Provide the [x, y] coordinate of the cell's center where the given text is located.  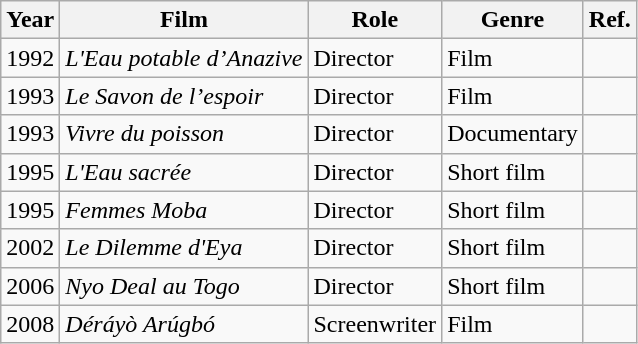
Ref. [610, 20]
L'Eau sacrée [184, 172]
Déráyò Arúgbó [184, 324]
Nyo Deal au Togo [184, 286]
Le Savon de l’espoir [184, 96]
2002 [30, 248]
Vivre du poisson [184, 134]
Year [30, 20]
Role [375, 20]
1992 [30, 58]
2006 [30, 286]
Genre [513, 20]
Documentary [513, 134]
L'Eau potable d’Anazive [184, 58]
2008 [30, 324]
Femmes Moba [184, 210]
Le Dilemme d'Eya [184, 248]
Screenwriter [375, 324]
